For the text-containing cell, return its midpoint in (x, y) coordinate format. 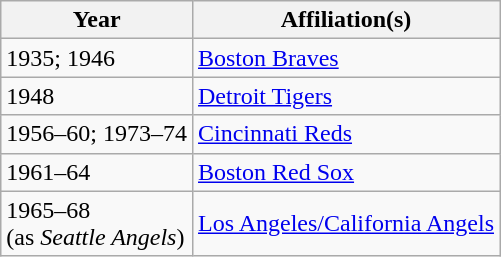
1948 (97, 96)
Detroit Tigers (346, 96)
1956–60; 1973–74 (97, 134)
Affiliation(s) (346, 20)
Boston Braves (346, 58)
1965–68 (as Seattle Angels) (97, 224)
Los Angeles/California Angels (346, 224)
Boston Red Sox (346, 172)
Year (97, 20)
Cincinnati Reds (346, 134)
1935; 1946 (97, 58)
1961–64 (97, 172)
